Locate the cell with the specified text and output its [x, y] center coordinate. 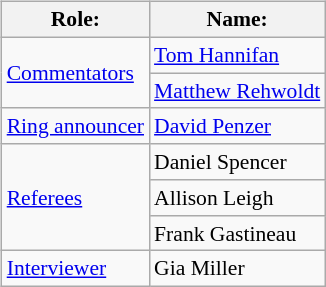
Matthew Rehwoldt [237, 91]
Commentators [76, 72]
Gia Miller [237, 269]
Interviewer [76, 269]
Daniel Spencer [237, 162]
Referees [76, 198]
Tom Hannifan [237, 55]
Allison Leigh [237, 198]
Name: [237, 20]
Role: [76, 20]
Ring announcer [76, 126]
David Penzer [237, 126]
Frank Gastineau [237, 233]
